Find where the given text appears and provide that cell's center as (X, Y) coordinate. 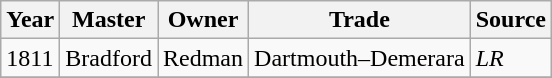
Source (510, 20)
Owner (204, 20)
Master (109, 20)
Year (30, 20)
Dartmouth–Demerara (360, 58)
Trade (360, 20)
LR (510, 58)
1811 (30, 58)
Redman (204, 58)
Bradford (109, 58)
